Capture the cell that displays the provided text and extract its [X, Y] central coordinate. 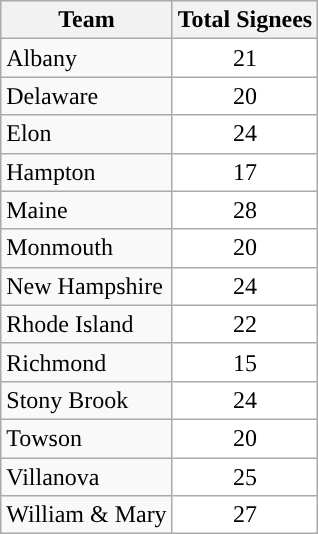
Stony Brook [86, 400]
27 [245, 515]
Monmouth [86, 248]
Richmond [86, 362]
Villanova [86, 477]
Delaware [86, 96]
17 [245, 172]
Albany [86, 58]
Team [86, 20]
22 [245, 324]
Towson [86, 438]
25 [245, 477]
28 [245, 210]
William & Mary [86, 515]
New Hampshire [86, 286]
21 [245, 58]
Elon [86, 134]
Total Signees [245, 20]
15 [245, 362]
Rhode Island [86, 324]
Hampton [86, 172]
Maine [86, 210]
